Scan for the cell matching the given text and deliver its (x, y) coordinate at center. 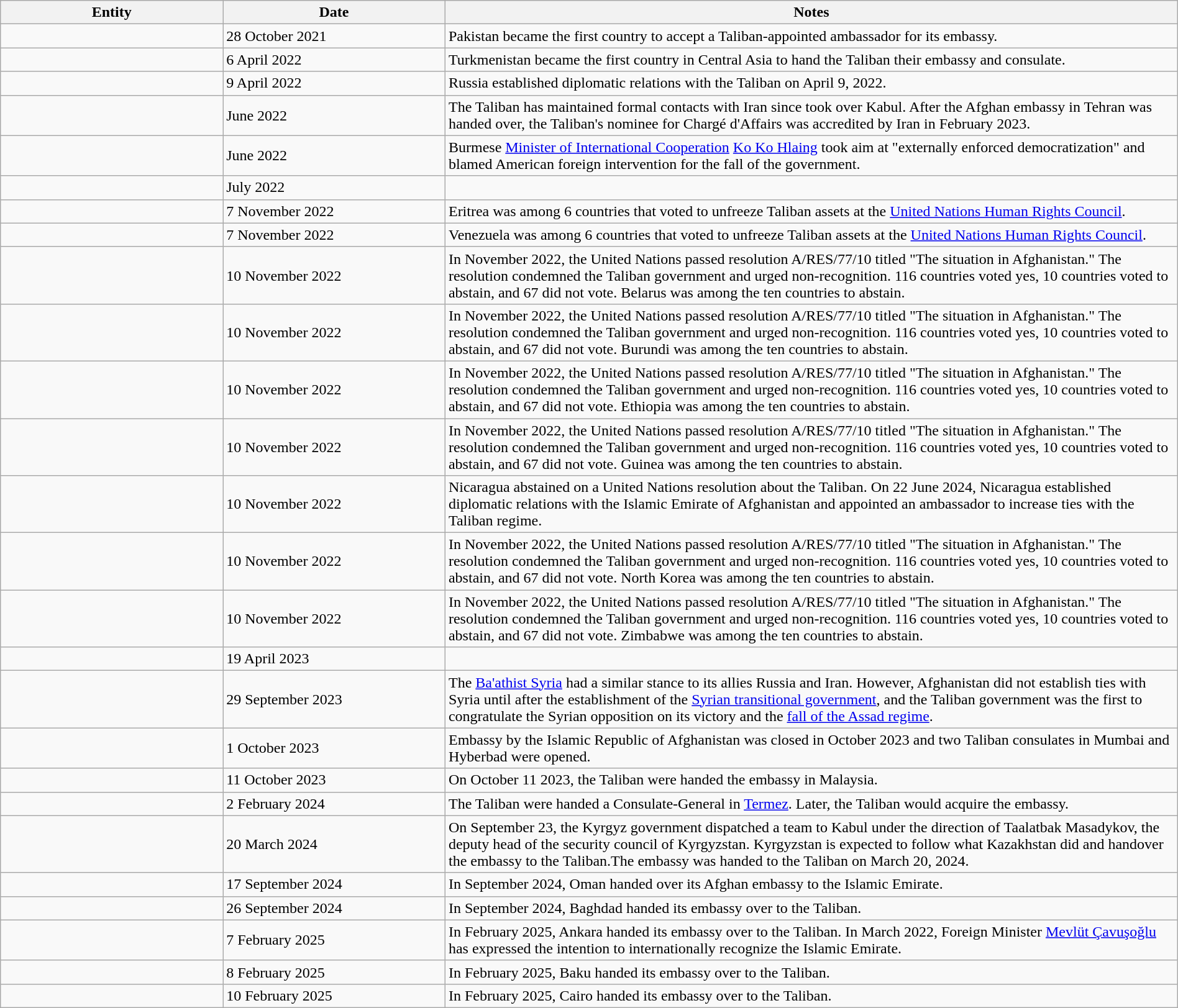
29 September 2023 (334, 699)
Date (334, 12)
10 February 2025 (334, 996)
Pakistan became the first country to accept a Taliban-appointed ambassador for its embassy. (811, 36)
11 October 2023 (334, 780)
7 February 2025 (334, 940)
19 April 2023 (334, 659)
The Taliban were handed a Consulate-General in Termez. Later, the Taliban would acquire the embassy. (811, 804)
8 February 2025 (334, 972)
1 October 2023 (334, 748)
Notes (811, 12)
In September 2024, Oman handed over its Afghan embassy to the Islamic Emirate. (811, 884)
6 April 2022 (334, 60)
Turkmenistan became the first country in Central Asia to hand the Taliban their embassy and consulate. (811, 60)
Venezuela was among 6 countries that voted to unfreeze Taliban assets at the United Nations Human Rights Council. (811, 235)
In September 2024, Baghdad handed its embassy over to the Taliban. (811, 908)
July 2022 (334, 188)
On October 11 2023, the Taliban were handed the embassy in Malaysia. (811, 780)
In February 2025, Cairo handed its embassy over to the Taliban. (811, 996)
Entity (112, 12)
Russia established diplomatic relations with the Taliban on April 9, 2022. (811, 83)
Embassy by the Islamic Republic of Afghanistan was closed in October 2023 and two Taliban consulates in Mumbai and Hyberbad were opened. (811, 748)
9 April 2022 (334, 83)
17 September 2024 (334, 884)
20 March 2024 (334, 844)
Eritrea was among 6 countries that voted to unfreeze Taliban assets at the United Nations Human Rights Council. (811, 211)
26 September 2024 (334, 908)
28 October 2021 (334, 36)
In February 2025, Baku handed its embassy over to the Taliban. (811, 972)
2 February 2024 (334, 804)
